Identify which cell holds the provided text, then report its (x, y) central coordinate. 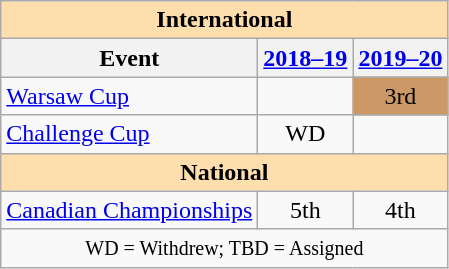
2018–19 (306, 58)
5th (306, 210)
3rd (400, 96)
Warsaw Cup (130, 96)
WD = Withdrew; TBD = Assigned (224, 248)
WD (306, 134)
Canadian Championships (130, 210)
2019–20 (400, 58)
Challenge Cup (130, 134)
4th (400, 210)
National (224, 172)
Event (130, 58)
International (224, 20)
